Identify which cell holds the provided text, then report its [X, Y] central coordinate. 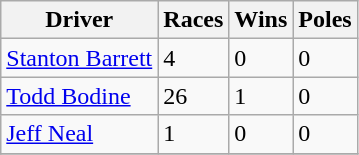
Poles [325, 20]
Wins [261, 20]
4 [194, 58]
26 [194, 96]
Driver [80, 20]
Races [194, 20]
Todd Bodine [80, 96]
Jeff Neal [80, 134]
Stanton Barrett [80, 58]
